For the text-containing cell, return its midpoint in [x, y] coordinate format. 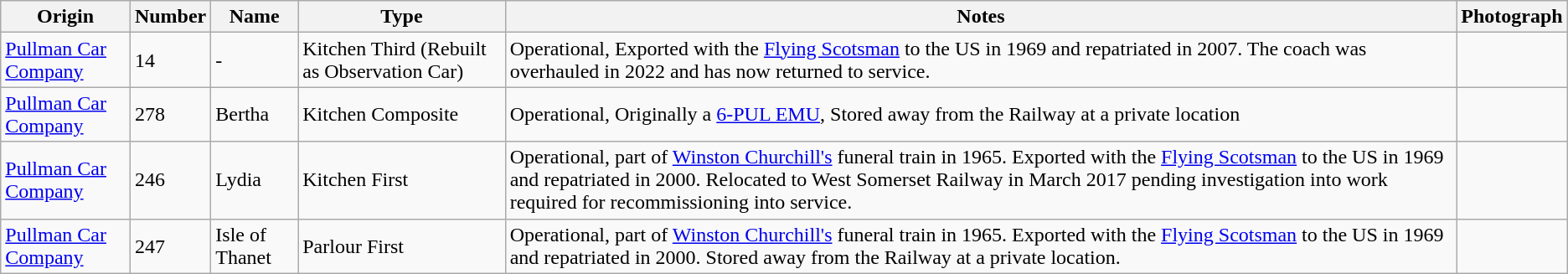
Number [170, 17]
- [255, 60]
14 [170, 60]
Origin [65, 17]
Operational, Originally a 6-PUL EMU, Stored away from the Railway at a private location [981, 114]
Kitchen Third (Rebuilt as Observation Car) [402, 60]
Bertha [255, 114]
Name [255, 17]
278 [170, 114]
Parlour First [402, 246]
Lydia [255, 180]
Kitchen Composite [402, 114]
Kitchen First [402, 180]
246 [170, 180]
247 [170, 246]
Isle of Thanet [255, 246]
Type [402, 17]
Notes [981, 17]
Photograph [1512, 17]
